Pinpoint the cell where the given text exists, returning its [X, Y] midpoint coordinate. 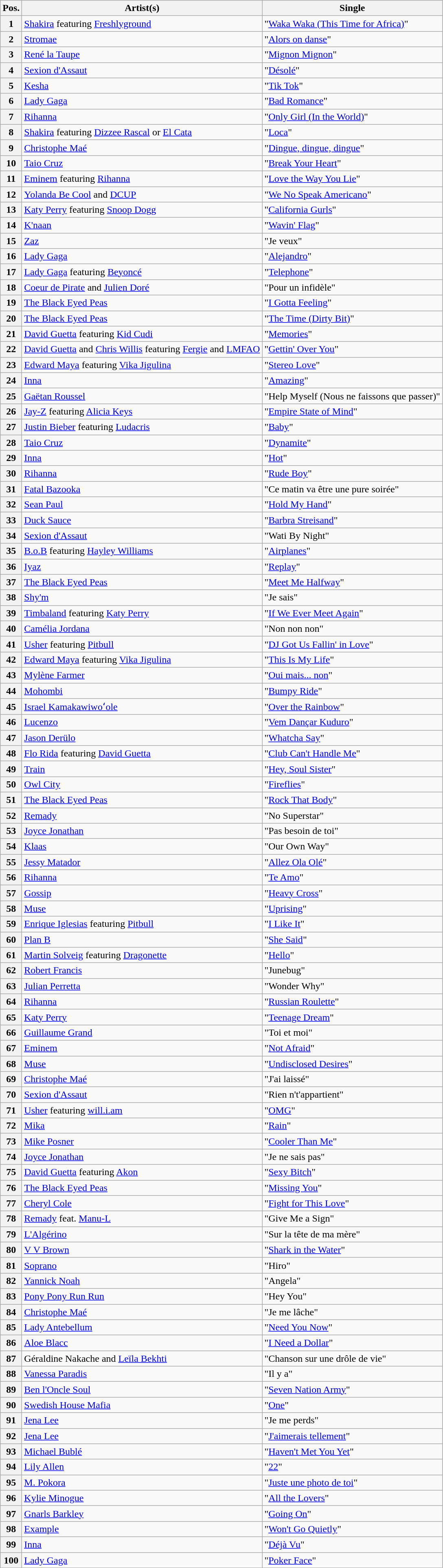
32 [11, 505]
51 [11, 800]
33 [11, 520]
"Angela" [353, 1281]
2 [11, 39]
Duck Sauce [142, 520]
28 [11, 442]
Shakira featuring Freshlyground [142, 24]
89 [11, 1389]
K'naan [142, 225]
"Je ne sais pas" [353, 1157]
65 [11, 1017]
M. Pokora [142, 1482]
Ben l'Oncle Soul [142, 1389]
97 [11, 1513]
17 [11, 272]
"Wati By Night" [353, 536]
Flo Rida featuring David Guetta [142, 753]
71 [11, 1110]
Lady Gaga featuring Beyoncé [142, 272]
B.o.B featuring Hayley Williams [142, 551]
90 [11, 1405]
"Love the Way You Lie" [353, 179]
Israel Kamakawiwoʻole [142, 707]
79 [11, 1234]
61 [11, 955]
Pony Pony Run Run [142, 1296]
"Rock That Body" [353, 800]
Swedish House Mafia [142, 1405]
86 [11, 1343]
"I Gotta Feeling" [353, 303]
"Break Your Heart" [353, 163]
23 [11, 365]
19 [11, 303]
76 [11, 1188]
"Hot" [353, 458]
"Memories" [353, 334]
84 [11, 1312]
Iyaz [142, 567]
22 [11, 349]
78 [11, 1219]
Martin Solveig featuring Dragonette [142, 955]
"Amazing" [353, 380]
"Undisclosed Desires" [353, 1063]
Coeur de Pirate and Julien Doré [142, 287]
Lily Allen [142, 1467]
Soprano [142, 1265]
V V Brown [142, 1250]
René la Taupe [142, 55]
Mylène Farmer [142, 675]
"Juste une photo de toi" [353, 1482]
37 [11, 582]
"Dynamite" [353, 442]
"Gettin' Over You" [353, 349]
"Cooler Than Me" [353, 1141]
"Over the Rainbow" [353, 707]
"Loca" [353, 132]
70 [11, 1095]
43 [11, 675]
"Our Own Way" [353, 847]
Jay-Z featuring Alicia Keys [142, 411]
"Te Amo" [353, 878]
75 [11, 1172]
46 [11, 722]
Katy Perry featuring Snoop Dogg [142, 210]
"Je me lâche" [353, 1312]
69 [11, 1079]
1 [11, 24]
Usher featuring will.i.am [142, 1110]
36 [11, 567]
6 [11, 101]
Jessy Matador [142, 862]
"I Need a Dollar" [353, 1343]
Robert Francis [142, 970]
Vanessa Paradis [142, 1374]
"Pour un infidèle" [353, 287]
48 [11, 753]
Stromae [142, 39]
21 [11, 334]
"Hey, Soul Sister" [353, 769]
"No Superstar" [353, 816]
"Bad Romance" [353, 101]
Cheryl Cole [142, 1203]
"Hey You" [353, 1296]
"Replay" [353, 567]
"Junebug" [353, 970]
Zaz [142, 241]
52 [11, 816]
45 [11, 707]
99 [11, 1544]
"Meet Me Halfway" [353, 582]
Single [353, 8]
81 [11, 1265]
"Hold My Hand" [353, 505]
"Je me perds" [353, 1420]
"Alejandro" [353, 256]
"Fight for This Love" [353, 1203]
"DJ Got Us Fallin' in Love" [353, 644]
25 [11, 396]
50 [11, 784]
72 [11, 1126]
56 [11, 878]
30 [11, 474]
3 [11, 55]
Jason Derülo [142, 738]
93 [11, 1451]
40 [11, 629]
Usher featuring Pitbull [142, 644]
"J'aimerais tellement" [353, 1436]
Gaëtan Roussel [142, 396]
80 [11, 1250]
92 [11, 1436]
Mika [142, 1126]
"Wavin' Flag" [353, 225]
"If We Ever Meet Again" [353, 613]
"She Said" [353, 939]
Plan B [142, 939]
59 [11, 924]
4 [11, 70]
"Rain" [353, 1126]
73 [11, 1141]
"Empire State of Mind" [353, 411]
Example [142, 1529]
44 [11, 691]
14 [11, 225]
88 [11, 1374]
Klaas [142, 847]
7 [11, 117]
"The Time (Dirty Bit)" [353, 318]
67 [11, 1048]
"Wonder Why" [353, 986]
77 [11, 1203]
Camélia Jordana [142, 629]
64 [11, 1001]
96 [11, 1498]
David Guetta featuring Kid Cudi [142, 334]
Pos. [11, 8]
"Barbra Streisand" [353, 520]
Lucenzo [142, 722]
"Not Afraid" [353, 1048]
Artist(s) [142, 8]
11 [11, 179]
"Telephone" [353, 272]
53 [11, 831]
"Going On" [353, 1513]
"We No Speak Americano" [353, 194]
David Guetta featuring Akon [142, 1172]
49 [11, 769]
"California Gurls" [353, 210]
16 [11, 256]
"Help Myself (Nous ne faissons que passer)" [353, 396]
"Bumpy Ride" [353, 691]
Mike Posner [142, 1141]
"Je veux" [353, 241]
13 [11, 210]
62 [11, 970]
82 [11, 1281]
"Je sais" [353, 598]
"Dingue, dingue, dingue" [353, 148]
Kesha [142, 86]
"Haven't Met You Yet" [353, 1451]
Yannick Noah [142, 1281]
Fatal Bazooka [142, 489]
"I Like It" [353, 924]
"Uprising" [353, 909]
91 [11, 1420]
"Club Can't Handle Me" [353, 753]
"Won't Go Quietly" [353, 1529]
18 [11, 287]
29 [11, 458]
"Il y a" [353, 1374]
47 [11, 738]
"Missing You" [353, 1188]
Remady [142, 816]
Géraldine Nakache and Leïla Bekhti [142, 1358]
"Vem Dançar Kuduro" [353, 722]
Yolanda Be Cool and DCUP [142, 194]
"Toi et moi" [353, 1032]
Julian Perretta [142, 986]
85 [11, 1328]
Kylie Minogue [142, 1498]
"Baby" [353, 427]
Gossip [142, 893]
95 [11, 1482]
"Hello" [353, 955]
66 [11, 1032]
Timbaland featuring Katy Perry [142, 613]
"Mignon Mignon" [353, 55]
34 [11, 536]
"Alors on danse" [353, 39]
100 [11, 1560]
"Désolé" [353, 70]
"Sexy Bitch" [353, 1172]
Katy Perry [142, 1017]
"Hiro" [353, 1265]
Owl City [142, 784]
Michael Bublé [142, 1451]
"Sur la tête de ma mère" [353, 1234]
"Non non non" [353, 629]
"Shark in the Water" [353, 1250]
"Poker Face" [353, 1560]
"Rien n't'appartient" [353, 1095]
"Whatcha Say" [353, 738]
"J'ai laissé" [353, 1079]
12 [11, 194]
74 [11, 1157]
"Seven Nation Army" [353, 1389]
"Déjà Vu" [353, 1544]
"Allez Ola Olé" [353, 862]
Train [142, 769]
"Ce matin va être une pure soirée" [353, 489]
"Give Me a Sign" [353, 1219]
Justin Bieber featuring Ludacris [142, 427]
35 [11, 551]
"One" [353, 1405]
Shakira featuring Dizzee Rascal or El Cata [142, 132]
"Tik Tok" [353, 86]
31 [11, 489]
"Heavy Cross" [353, 893]
"Chanson sur une drôle de vie" [353, 1358]
"Russian Roulette" [353, 1001]
60 [11, 939]
"Pas besoin de toi" [353, 831]
83 [11, 1296]
68 [11, 1063]
Enrique Iglesias featuring Pitbull [142, 924]
L'Algérino [142, 1234]
"22" [353, 1467]
"Fireflies" [353, 784]
24 [11, 380]
39 [11, 613]
"Stereo Love" [353, 365]
"Teenage Dream" [353, 1017]
David Guetta and Chris Willis featuring Fergie and LMFAO [142, 349]
"Oui mais... non" [353, 675]
"Only Girl (In the World)" [353, 117]
58 [11, 909]
55 [11, 862]
Mohombi [142, 691]
"Waka Waka (This Time for Africa)" [353, 24]
Lady Antebellum [142, 1328]
94 [11, 1467]
42 [11, 659]
57 [11, 893]
63 [11, 986]
8 [11, 132]
27 [11, 427]
"Need You Now" [353, 1328]
10 [11, 163]
54 [11, 847]
Remady feat. Manu-L [142, 1219]
Eminem featuring Rihanna [142, 179]
Guillaume Grand [142, 1032]
98 [11, 1529]
5 [11, 86]
Shy'm [142, 598]
26 [11, 411]
38 [11, 598]
9 [11, 148]
Eminem [142, 1048]
20 [11, 318]
Gnarls Barkley [142, 1513]
15 [11, 241]
"OMG" [353, 1110]
Aloe Blacc [142, 1343]
"Rude Boy" [353, 474]
"Airplanes" [353, 551]
Sean Paul [142, 505]
"All the Lovers" [353, 1498]
87 [11, 1358]
41 [11, 644]
"This Is My Life" [353, 659]
